Detect which cell encompasses the target text, then output its (X, Y) center coordinate. 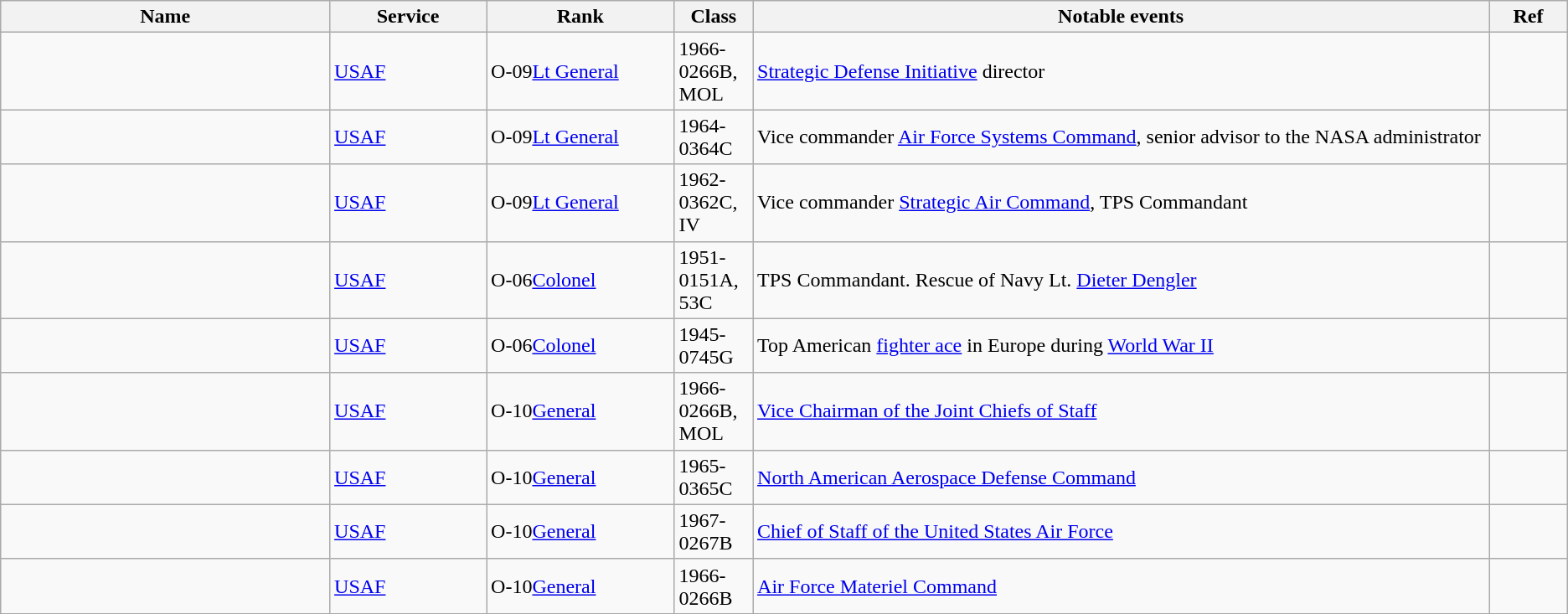
Vice commander Strategic Air Command, TPS Commandant (1121, 203)
1945-0745G (714, 345)
1964-0364C (714, 137)
Service (409, 17)
Class (714, 17)
Vice Chairman of the Joint Chiefs of Staff (1121, 411)
1965-0365C (714, 477)
Strategic Defense Initiative director (1121, 71)
Top American fighter ace in Europe during World War II (1121, 345)
TPS Commandant. Rescue of Navy Lt. Dieter Dengler (1121, 280)
1951-0151A, 53C (714, 280)
Notable events (1121, 17)
North American Aerospace Defense Command (1121, 477)
1966-0266B (714, 586)
Ref (1529, 17)
Name (166, 17)
Air Force Materiel Command (1121, 586)
1962-0362C, IV (714, 203)
Vice commander Air Force Systems Command, senior advisor to the NASA administrator (1121, 137)
1967-0267B (714, 531)
Chief of Staff of the United States Air Force (1121, 531)
Rank (580, 17)
